Return [x, y] of the center of cell containing provided text 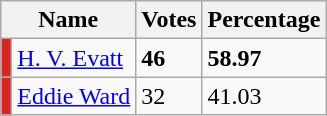
32 [169, 96]
58.97 [264, 58]
Eddie Ward [74, 96]
46 [169, 58]
41.03 [264, 96]
H. V. Evatt [74, 58]
Votes [169, 20]
Name [68, 20]
Percentage [264, 20]
